Return [X, Y] of the center of cell containing provided text 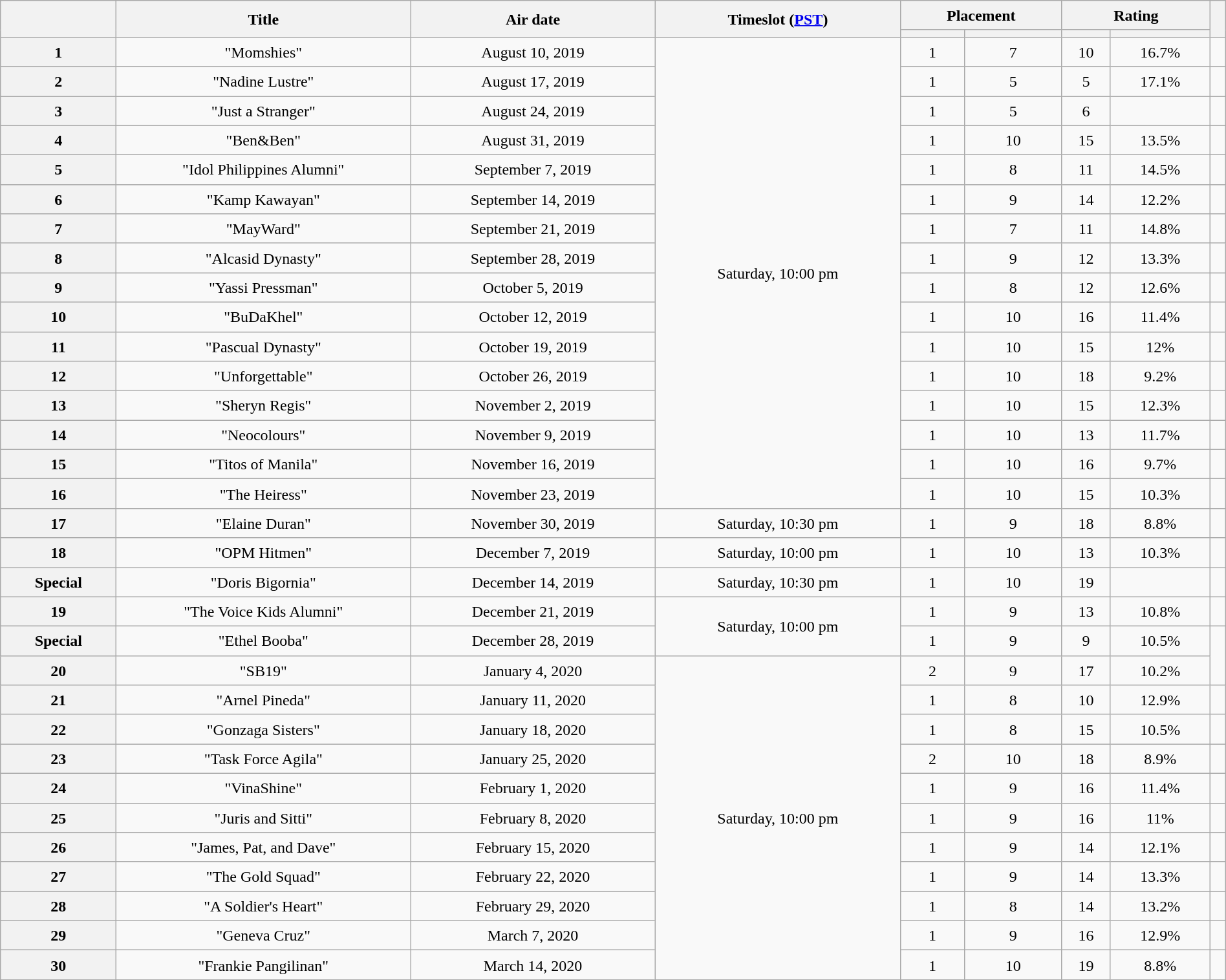
3 [58, 111]
26 [58, 847]
13.5% [1160, 140]
"SB19" [264, 670]
August 10, 2019 [533, 52]
November 16, 2019 [533, 464]
"Pascual Dynasty" [264, 346]
"BuDaKhel" [264, 317]
November 2, 2019 [533, 405]
October 26, 2019 [533, 376]
September 21, 2019 [533, 229]
"Nadine Lustre" [264, 81]
"Task Force Agila" [264, 759]
12% [1160, 346]
"Momshies" [264, 52]
"Juris and Sitti" [264, 818]
10.8% [1160, 612]
11.7% [1160, 435]
February 22, 2020 [533, 877]
29 [58, 935]
14.5% [1160, 170]
February 15, 2020 [533, 847]
"The Gold Squad" [264, 877]
"MayWard" [264, 229]
20 [58, 670]
Rating [1136, 16]
"The Heiress" [264, 494]
16.7% [1160, 52]
February 1, 2020 [533, 788]
January 4, 2020 [533, 670]
17.1% [1160, 81]
"Sheryn Regis" [264, 405]
12.2% [1160, 199]
8.9% [1160, 759]
August 31, 2019 [533, 140]
28 [58, 906]
"Alcasid Dynasty" [264, 258]
12.1% [1160, 847]
14.8% [1160, 229]
November 23, 2019 [533, 494]
February 8, 2020 [533, 818]
25 [58, 818]
12.6% [1160, 288]
March 7, 2020 [533, 935]
"Just a Stranger" [264, 111]
August 24, 2019 [533, 111]
"OPM Hitmen" [264, 553]
23 [58, 759]
Placement [981, 16]
October 12, 2019 [533, 317]
March 14, 2020 [533, 965]
"Frankie Pangilinan" [264, 965]
September 14, 2019 [533, 199]
"Titos of Manila" [264, 464]
February 29, 2020 [533, 906]
"Idol Philippines Alumni" [264, 170]
12.3% [1160, 405]
December 28, 2019 [533, 641]
30 [58, 965]
"Doris Bigornia" [264, 582]
Air date [533, 19]
"Elaine Duran" [264, 523]
Timeslot (PST) [777, 19]
October 19, 2019 [533, 346]
January 18, 2020 [533, 729]
10.2% [1160, 670]
24 [58, 788]
"Gonzaga Sisters" [264, 729]
"Arnel Pineda" [264, 700]
November 9, 2019 [533, 435]
November 30, 2019 [533, 523]
December 21, 2019 [533, 612]
22 [58, 729]
21 [58, 700]
27 [58, 877]
January 11, 2020 [533, 700]
December 14, 2019 [533, 582]
"The Voice Kids Alumni" [264, 612]
"A Soldier's Heart" [264, 906]
December 7, 2019 [533, 553]
August 17, 2019 [533, 81]
13.2% [1160, 906]
"Kamp Kawayan" [264, 199]
"James, Pat, and Dave" [264, 847]
September 7, 2019 [533, 170]
October 5, 2019 [533, 288]
"VinaShine" [264, 788]
9.2% [1160, 376]
"Geneva Cruz" [264, 935]
September 28, 2019 [533, 258]
"Ben&Ben" [264, 140]
"Unforgettable" [264, 376]
9.7% [1160, 464]
4 [58, 140]
"Ethel Booba" [264, 641]
"Neocolours" [264, 435]
"Yassi Pressman" [264, 288]
Title [264, 19]
January 25, 2020 [533, 759]
11% [1160, 818]
